Extract the (x, y) coordinate from the center of the cell holding the provided text.  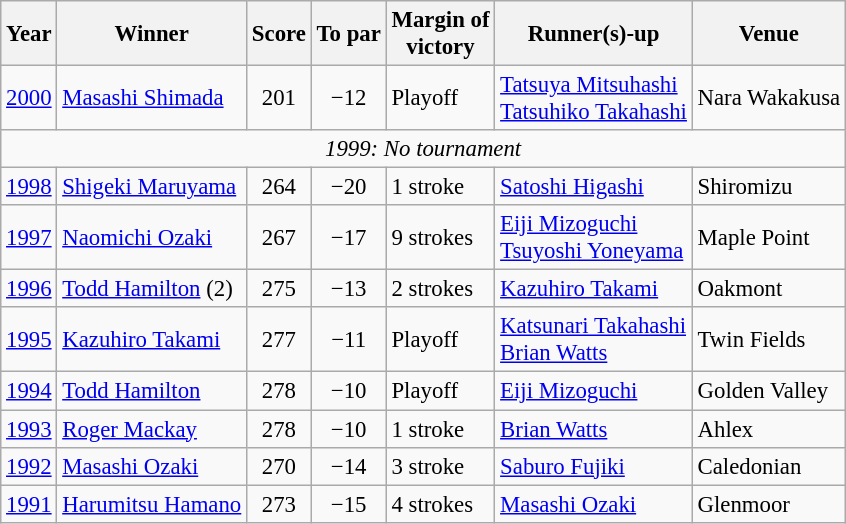
−11 (348, 340)
Maple Point (768, 238)
1995 (29, 340)
Nara Wakakusa (768, 98)
Katsunari Takahashi Brian Watts (594, 340)
Caledonian (768, 466)
9 strokes (440, 238)
1992 (29, 466)
Runner(s)-up (594, 34)
−15 (348, 504)
1996 (29, 289)
Margin ofvictory (440, 34)
1997 (29, 238)
275 (280, 289)
2 strokes (440, 289)
Eiji Mizoguchi (594, 391)
264 (280, 187)
Roger Mackay (152, 429)
2000 (29, 98)
1991 (29, 504)
Twin Fields (768, 340)
Winner (152, 34)
Tatsuya Mitsuhashi Tatsuhiko Takahashi (594, 98)
Oakmont (768, 289)
277 (280, 340)
201 (280, 98)
−13 (348, 289)
Shigeki Maruyama (152, 187)
1994 (29, 391)
Harumitsu Hamano (152, 504)
273 (280, 504)
Eiji Mizoguchi Tsuyoshi Yoneyama (594, 238)
To par (348, 34)
−14 (348, 466)
Venue (768, 34)
267 (280, 238)
4 strokes (440, 504)
1993 (29, 429)
Score (280, 34)
−17 (348, 238)
−20 (348, 187)
Glenmoor (768, 504)
Ahlex (768, 429)
Brian Watts (594, 429)
Masashi Shimada (152, 98)
Shiromizu (768, 187)
Golden Valley (768, 391)
270 (280, 466)
Saburo Fujiki (594, 466)
1998 (29, 187)
−12 (348, 98)
Satoshi Higashi (594, 187)
Todd Hamilton (152, 391)
1999: No tournament (424, 149)
Year (29, 34)
Naomichi Ozaki (152, 238)
Todd Hamilton (2) (152, 289)
3 stroke (440, 466)
